Find where the given text appears and provide that cell's center as (x, y) coordinate. 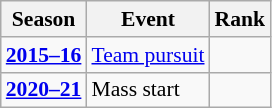
2020–21 (44, 90)
Season (44, 19)
Team pursuit (148, 55)
2015–16 (44, 55)
Rank (240, 19)
Mass start (148, 90)
Event (148, 19)
